Pinpoint the cell where the given text exists, returning its (X, Y) midpoint coordinate. 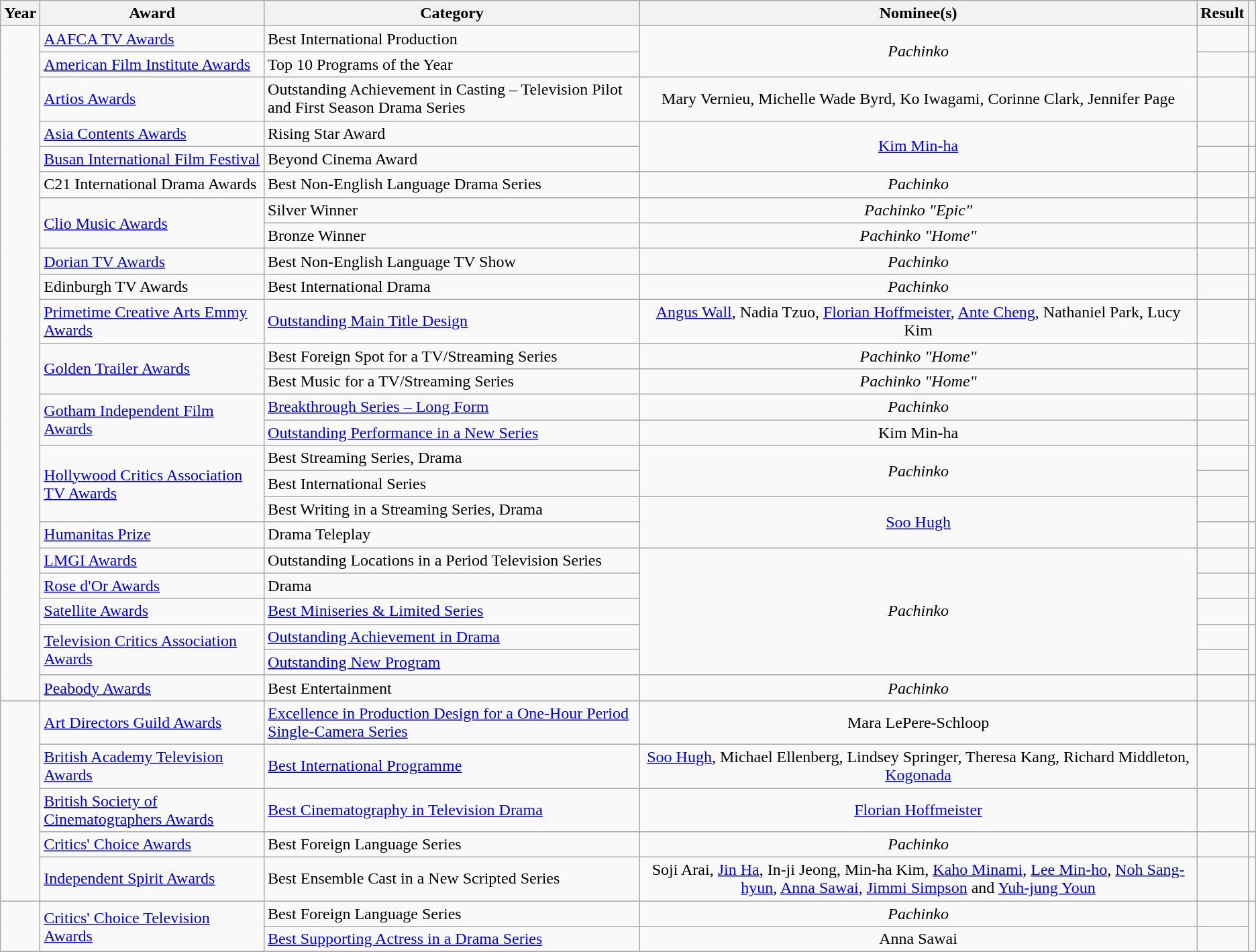
Best Streaming Series, Drama (452, 458)
Independent Spirit Awards (152, 879)
Television Critics Association Awards (152, 649)
British Society of Cinematographers Awards (152, 809)
Silver Winner (452, 210)
Outstanding Locations in a Period Television Series (452, 560)
Breakthrough Series – Long Form (452, 407)
Best Non-English Language Drama Series (452, 184)
Best International Series (452, 484)
Drama (452, 586)
C21 International Drama Awards (152, 184)
Critics' Choice Awards (152, 845)
Excellence in Production Design for a One-Hour Period Single-Camera Series (452, 722)
Soji Arai, Jin Ha, In-ji Jeong, Min-ha Kim, Kaho Minami, Lee Min-ho, Noh Sang-hyun, Anna Sawai, Jimmi Simpson and Yuh-jung Youn (918, 879)
Best Ensemble Cast in a New Scripted Series (452, 879)
Award (152, 13)
Beyond Cinema Award (452, 159)
Mara LePere-Schloop (918, 722)
Peabody Awards (152, 688)
LMGI Awards (152, 560)
Hollywood Critics Association TV Awards (152, 484)
Year (20, 13)
Anna Sawai (918, 939)
Busan International Film Festival (152, 159)
Edinburgh TV Awards (152, 286)
Outstanding Main Title Design (452, 321)
Satellite Awards (152, 611)
Pachinko "Epic" (918, 210)
Best Cinematography in Television Drama (452, 809)
Critics' Choice Television Awards (152, 927)
Nominee(s) (918, 13)
Artios Awards (152, 99)
Category (452, 13)
Mary Vernieu, Michelle Wade Byrd, Ko Iwagami, Corinne Clark, Jennifer Page (918, 99)
Outstanding Performance in a New Series (452, 433)
Best International Production (452, 39)
British Academy Television Awards (152, 766)
Art Directors Guild Awards (152, 722)
American Film Institute Awards (152, 64)
Best Miniseries & Limited Series (452, 611)
Best Entertainment (452, 688)
Asia Contents Awards (152, 134)
Golden Trailer Awards (152, 369)
Clio Music Awards (152, 223)
Soo Hugh (918, 522)
Top 10 Programs of the Year (452, 64)
Primetime Creative Arts Emmy Awards (152, 321)
Dorian TV Awards (152, 261)
AAFCA TV Awards (152, 39)
Angus Wall, Nadia Tzuo, Florian Hoffmeister, Ante Cheng, Nathaniel Park, Lucy Kim (918, 321)
Rose d'Or Awards (152, 586)
Outstanding Achievement in Casting – Television Pilot and First Season Drama Series (452, 99)
Best Foreign Spot for a TV/Streaming Series (452, 356)
Result (1222, 13)
Best Supporting Actress in a Drama Series (452, 939)
Best International Drama (452, 286)
Gotham Independent Film Awards (152, 420)
Florian Hoffmeister (918, 809)
Drama Teleplay (452, 535)
Humanitas Prize (152, 535)
Rising Star Award (452, 134)
Bronze Winner (452, 235)
Best Writing in a Streaming Series, Drama (452, 509)
Best International Programme (452, 766)
Outstanding New Program (452, 662)
Outstanding Achievement in Drama (452, 637)
Best Music for a TV/Streaming Series (452, 382)
Soo Hugh, Michael Ellenberg, Lindsey Springer, Theresa Kang, Richard Middleton, Kogonada (918, 766)
Best Non-English Language TV Show (452, 261)
